Pinpoint the cell where the given text exists, returning its [x, y] midpoint coordinate. 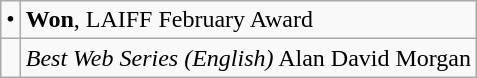
• [10, 20]
Best Web Series (English) Alan David Morgan [248, 58]
Won, LAIFF February Award [248, 20]
